Pinpoint the cell where the given text exists, returning its [x, y] midpoint coordinate. 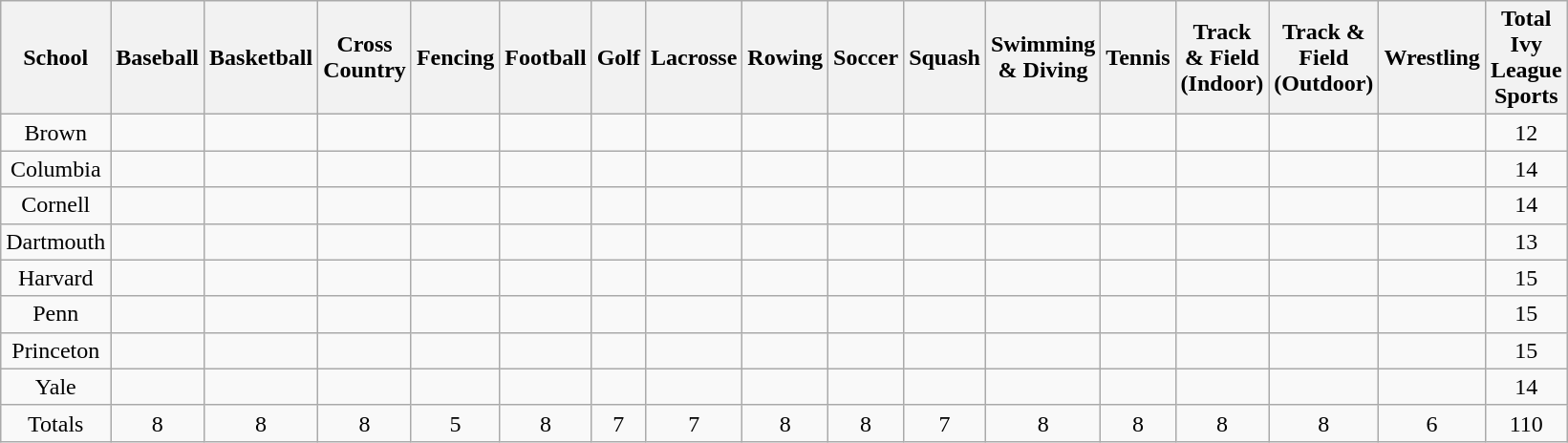
Basketball [262, 57]
Harvard [55, 278]
Swimming & Diving [1042, 57]
Golf [618, 57]
Soccer [866, 57]
Penn [55, 314]
Rowing [785, 57]
Track & Field (Indoor) [1222, 57]
5 [455, 423]
Brown [55, 133]
Total Ivy League Sports [1526, 57]
Yale [55, 387]
Princeton [55, 350]
6 [1432, 423]
110 [1526, 423]
Cross Country [365, 57]
Totals [55, 423]
Wrestling [1432, 57]
12 [1526, 133]
Track & Field (Outdoor) [1324, 57]
Lacrosse [694, 57]
Fencing [455, 57]
Baseball [158, 57]
School [55, 57]
Squash [945, 57]
Football [546, 57]
Dartmouth [55, 242]
Tennis [1138, 57]
Cornell [55, 205]
13 [1526, 242]
Columbia [55, 169]
